Identify which cell holds the provided text, then report its (X, Y) central coordinate. 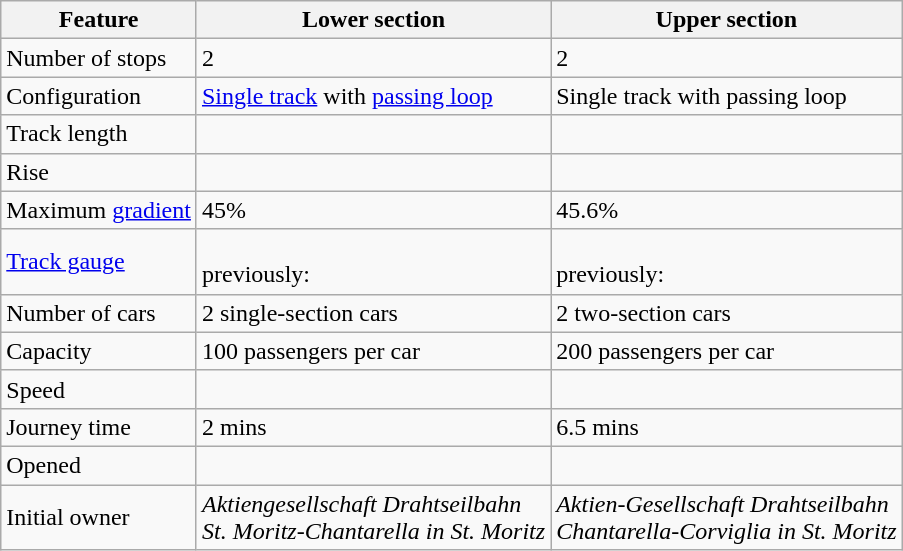
Speed (99, 389)
Lower section (373, 20)
Maximum gradient (99, 210)
200 passengers per car (727, 351)
Feature (99, 20)
Track gauge (99, 262)
Track length (99, 134)
Rise (99, 172)
Aktiengesellschaft Drahtseilbahn St. Moritz-Chantarella in St. Moritz (373, 516)
45% (373, 210)
6.5 mins (727, 427)
Capacity (99, 351)
Upper section (727, 20)
2 mins (373, 427)
Number of cars (99, 313)
2 single-section cars (373, 313)
Opened (99, 465)
Aktien-Gesellschaft Drahtseilbahn Chantarella-Corviglia in St. Moritz (727, 516)
Number of stops (99, 58)
45.6% (727, 210)
2 two-section cars (727, 313)
Configuration (99, 96)
100 passengers per car (373, 351)
Initial owner (99, 516)
Journey time (99, 427)
